Provide the [X, Y] coordinate of the cell's center where the given text is located.  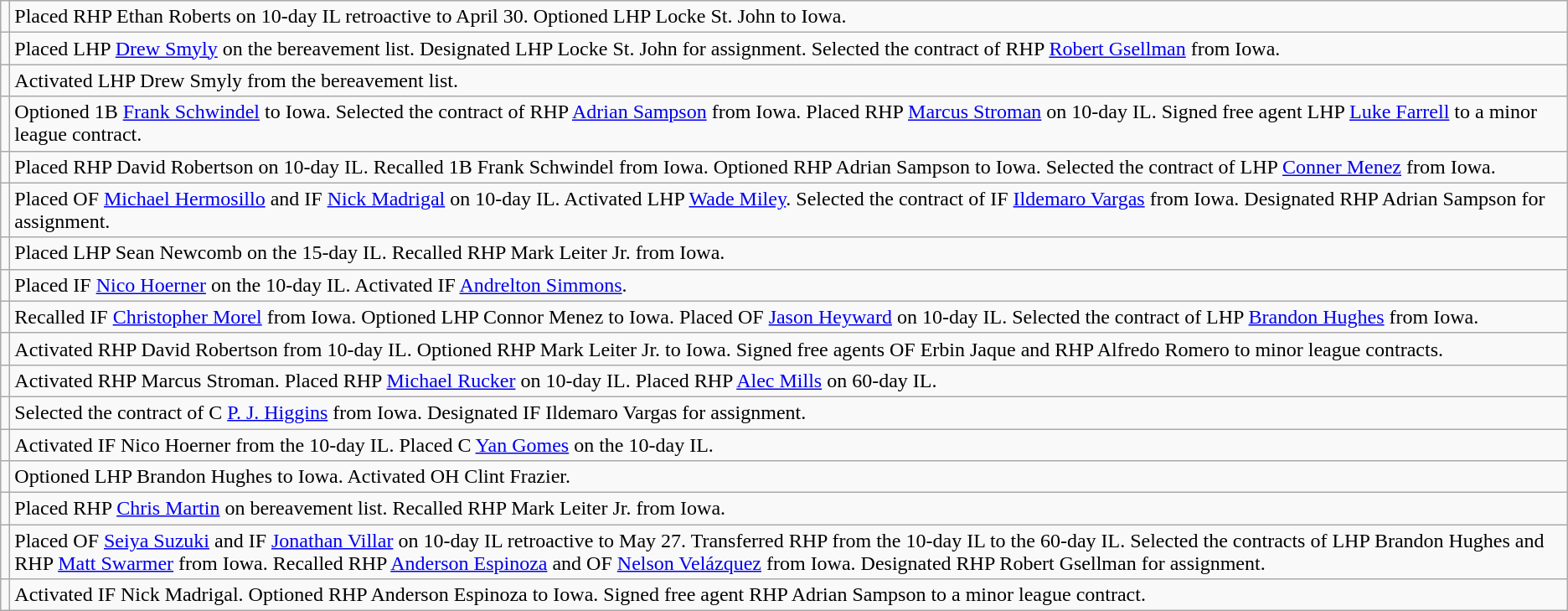
Activated IF Nick Madrigal. Optioned RHP Anderson Espinoza to Iowa. Signed free agent RHP Adrian Sampson to a minor league contract. [789, 595]
Placed RHP Chris Martin on bereavement list. Recalled RHP Mark Leiter Jr. from Iowa. [789, 509]
Activated LHP Drew Smyly from the bereavement list. [789, 80]
Activated RHP Marcus Stroman. Placed RHP Michael Rucker on 10-day IL. Placed RHP Alec Mills on 60-day IL. [789, 381]
Activated IF Nico Hoerner from the 10-day IL. Placed C Yan Gomes on the 10-day IL. [789, 445]
Placed LHP Sean Newcomb on the 15-day IL. Recalled RHP Mark Leiter Jr. from Iowa. [789, 253]
Placed LHP Drew Smyly on the bereavement list. Designated LHP Locke St. John for assignment. Selected the contract of RHP Robert Gsellman from Iowa. [789, 49]
Optioned LHP Brandon Hughes to Iowa. Activated OH Clint Frazier. [789, 477]
Selected the contract of C P. J. Higgins from Iowa. Designated IF Ildemaro Vargas for assignment. [789, 412]
Placed RHP Ethan Roberts on 10-day IL retroactive to April 30. Optioned LHP Locke St. John to Iowa. [789, 17]
Placed IF Nico Hoerner on the 10-day IL. Activated IF Andrelton Simmons. [789, 285]
